Pinpoint the cell where the given text exists, returning its [x, y] midpoint coordinate. 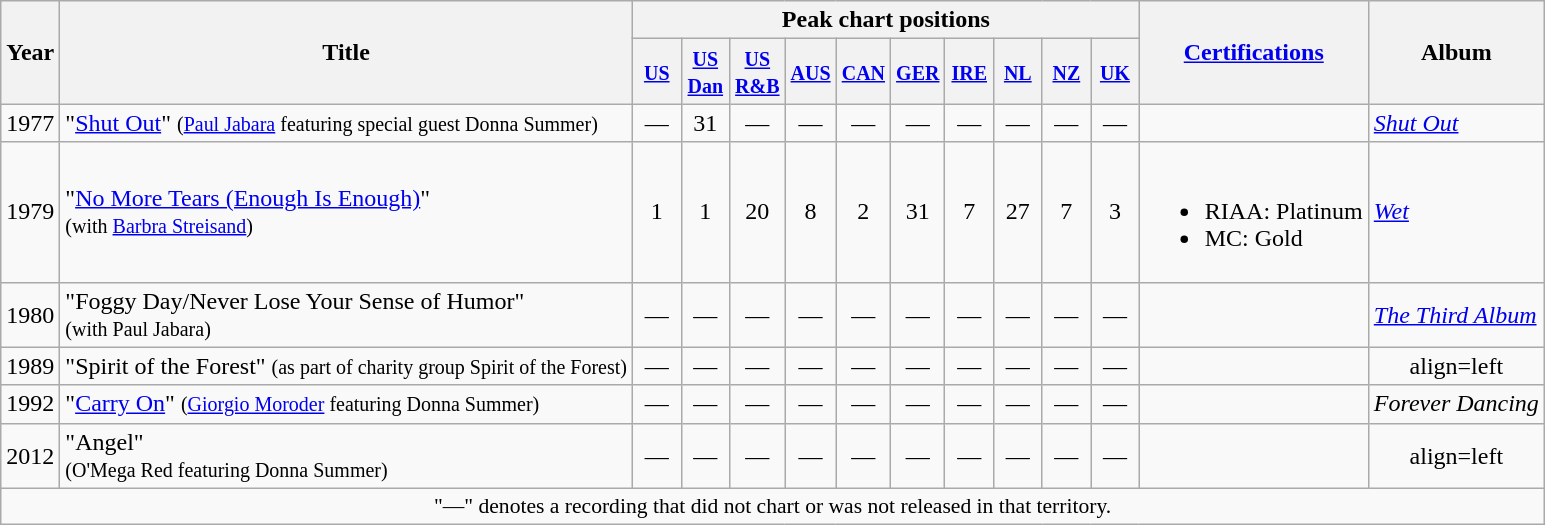
27 [1018, 212]
AUS [810, 72]
1979 [30, 212]
IRE [970, 72]
"Spirit of the Forest" (as part of charity group Spirit of the Forest) [346, 366]
"Angel"(O'Mega Red featuring Donna Summer) [346, 456]
Peak chart positions [886, 20]
"Shut Out" (Paul Jabara featuring special guest Donna Summer) [346, 123]
US Dan [706, 72]
1989 [30, 366]
Title [346, 52]
"No More Tears (Enough Is Enough)" (with Barbra Streisand) [346, 212]
GER [918, 72]
"Carry On" (Giorgio Moroder featuring Donna Summer) [346, 404]
Forever Dancing [1456, 404]
"Foggy Day/Never Lose Your Sense of Humor"(with Paul Jabara) [346, 314]
3 [1116, 212]
UK [1116, 72]
The Third Album [1456, 314]
Year [30, 52]
Shut Out [1456, 123]
US R&B [758, 72]
2 [863, 212]
Album [1456, 52]
2012 [30, 456]
RIAA: PlatinumMC: Gold [1254, 212]
1980 [30, 314]
1992 [30, 404]
Wet [1456, 212]
20 [758, 212]
1977 [30, 123]
NL [1018, 72]
US [656, 72]
Certifications [1254, 52]
"—" denotes a recording that did not chart or was not released in that territory. [773, 506]
NZ [1066, 72]
CAN [863, 72]
8 [810, 212]
